Determine the (X, Y) coordinate at the center of the cell enclosing the given text.  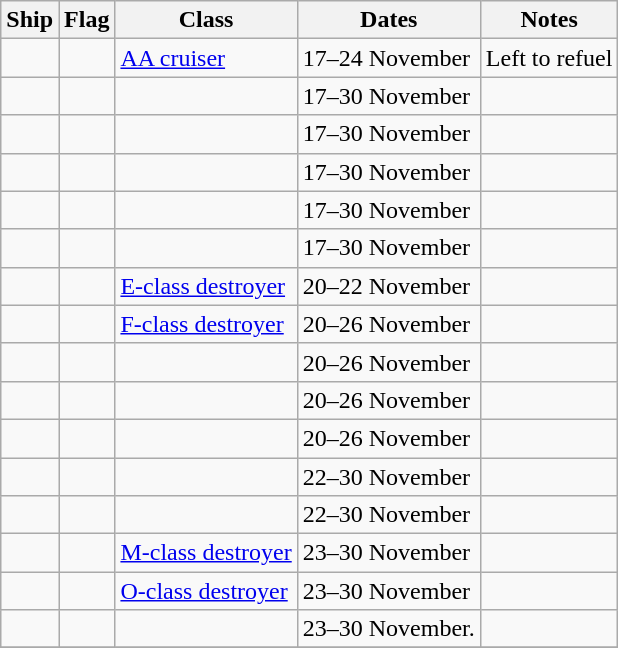
O-class destroyer (206, 591)
AA cruiser (206, 58)
Left to refuel (549, 58)
Notes (549, 20)
23–30 November. (388, 629)
Flag (87, 20)
F-class destroyer (206, 324)
E-class destroyer (206, 286)
17–24 November (388, 58)
Class (206, 20)
M-class destroyer (206, 553)
Ship (30, 20)
Dates (388, 20)
20–22 November (388, 286)
